Determine the [x, y] coordinate at the center of the cell enclosing the given text.  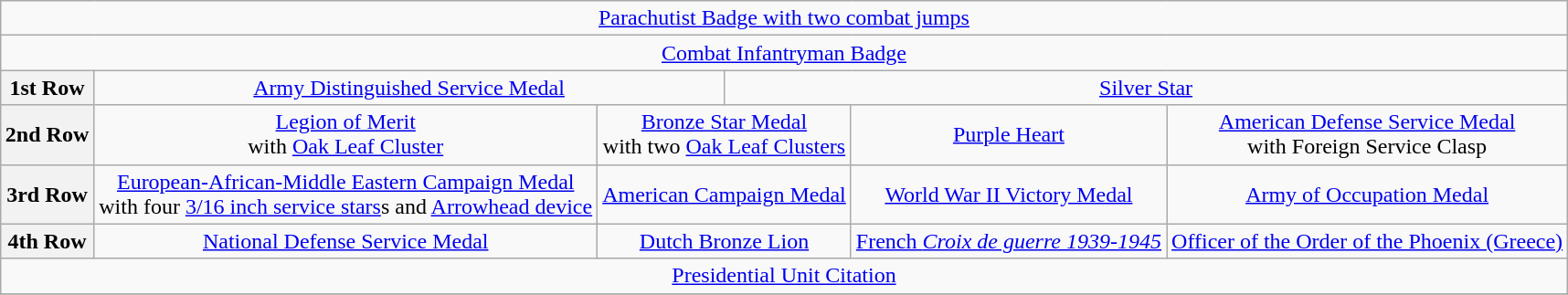
2nd Row [47, 135]
Legion of Merit with Oak Leaf Cluster [345, 135]
Bronze Star Medal with two Oak Leaf Clusters [725, 135]
Presidential Unit Citation [784, 276]
European-African-Middle Eastern Campaign Medal with four 3/16 inch service starss and Arrowhead device [345, 194]
Purple Heart [1009, 135]
American Campaign Medal [725, 194]
French Croix de guerre 1939-1945 [1009, 241]
Officer of the Order of the Phoenix (Greece) [1367, 241]
Army of Occupation Medal [1367, 194]
Dutch Bronze Lion [725, 241]
Army Distinguished Service Medal [409, 88]
World War II Victory Medal [1009, 194]
American Defense Service Medal with Foreign Service Clasp [1367, 135]
3rd Row [47, 194]
Combat Infantryman Badge [784, 53]
Parachutist Badge with two combat jumps [784, 18]
1st Row [47, 88]
National Defense Service Medal [345, 241]
4th Row [47, 241]
Silver Star [1146, 88]
